Output the [X, Y] coordinate of the center of the cell containing the given text.  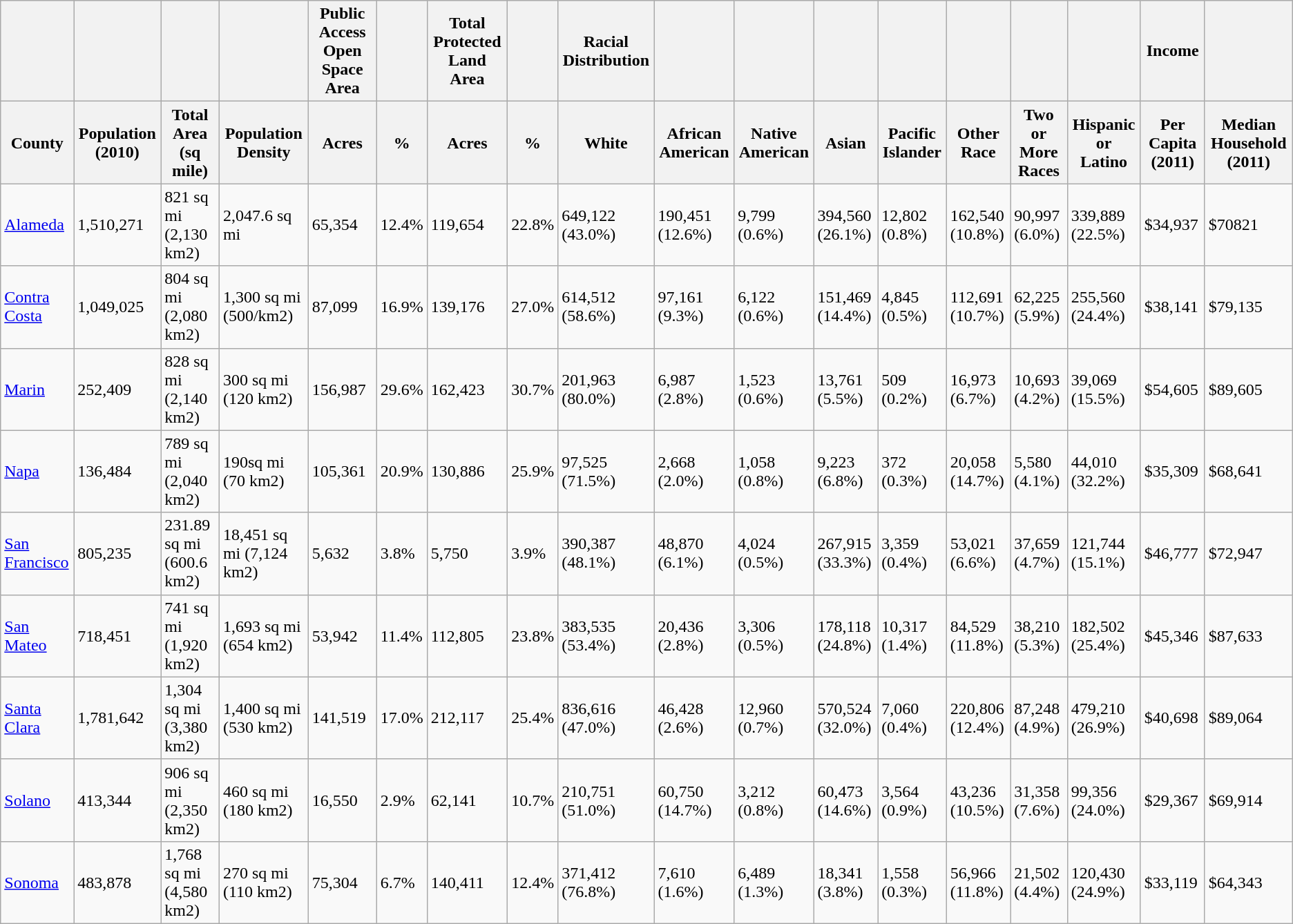
62,225 (5.9%) [1039, 307]
1,768 sq mi (4,580 km2) [191, 883]
$69,914 [1249, 800]
$45,346 [1173, 635]
3,212 (0.8%) [774, 800]
13,761 (5.5%) [845, 389]
4,845 (0.5%) [912, 307]
252,409 [117, 389]
27.0% [533, 307]
10,693 (4.2%) [1039, 389]
Pacific Islander [912, 142]
$38,141 [1173, 307]
$64,343 [1249, 883]
1,300 sq mi (500/km2) [264, 307]
Santa Clara [37, 718]
141,519 [343, 718]
190,451 (12.6%) [694, 225]
84,529 (11.8%) [978, 635]
County [37, 142]
267,915 (33.3%) [845, 554]
San Mateo [37, 635]
1,510,271 [117, 225]
5,580 (4.1%) [1039, 471]
162,540 (10.8%) [978, 225]
Total Protected Land Area [467, 51]
18,341 (3.8%) [845, 883]
Two or More Races [1039, 142]
270 sq mi (110 km2) [264, 883]
97,161 (9.3%) [694, 307]
Population Density [264, 142]
65,354 [343, 225]
105,361 [343, 471]
2,047.6 sq mi [264, 225]
25.4% [533, 718]
3,306 (0.5%) [774, 635]
$54,605 [1173, 389]
$72,947 [1249, 554]
9,799 (0.6%) [774, 225]
White [606, 142]
Other Race [978, 142]
479,210 (26.9%) [1104, 718]
1,049,025 [117, 307]
60,473 (14.6%) [845, 800]
21,502 (4.4%) [1039, 883]
53,942 [343, 635]
828 sq mi (2,140 km2) [191, 389]
Alameda [37, 225]
6,489 (1.3%) [774, 883]
18,451 sq mi (7,124 km2) [264, 554]
Sonoma [37, 883]
$34,937 [1173, 225]
5,750 [467, 554]
17.0% [402, 718]
$87,633 [1249, 635]
201,963 (80.0%) [606, 389]
789 sq mi (2,040 km2) [191, 471]
37,659 (4.7%) [1039, 554]
99,356 (24.0%) [1104, 800]
20,058 (14.7%) [978, 471]
1,558 (0.3%) [912, 883]
Contra Costa [37, 307]
182,502 (25.4%) [1104, 635]
97,525 (71.5%) [606, 471]
Asian [845, 142]
Native American [774, 142]
$35,309 [1173, 471]
7,060 (0.4%) [912, 718]
906 sq mi (2,350 km2) [191, 800]
614,512 (58.6%) [606, 307]
Population (2010) [117, 142]
12,960 (0.7%) [774, 718]
3,564 (0.9%) [912, 800]
383,535 (53.4%) [606, 635]
56,966 (11.8%) [978, 883]
$70821 [1249, 225]
3.9% [533, 554]
$89,605 [1249, 389]
11.4% [402, 635]
821 sq mi (2,130 km2) [191, 225]
Income [1173, 51]
Napa [37, 471]
87,099 [343, 307]
16.9% [402, 307]
44,010 (32.2%) [1104, 471]
339,889 (22.5%) [1104, 225]
119,654 [467, 225]
60,750 (14.7%) [694, 800]
29.6% [402, 389]
3.8% [402, 554]
20,436 (2.8%) [694, 635]
$29,367 [1173, 800]
$68,641 [1249, 471]
136,484 [117, 471]
9,223 (6.8%) [845, 471]
371,412 (76.8%) [606, 883]
805,235 [117, 554]
121,744 (15.1%) [1104, 554]
16,550 [343, 800]
Hispanic or Latino [1104, 142]
23.8% [533, 635]
African American [694, 142]
3,359 (0.4%) [912, 554]
20.9% [402, 471]
$33,119 [1173, 883]
43,236 (10.5%) [978, 800]
178,118 (24.8%) [845, 635]
38,210 (5.3%) [1039, 635]
372 (0.3%) [912, 471]
836,616 (47.0%) [606, 718]
255,560 (24.4%) [1104, 307]
210,751 (51.0%) [606, 800]
649,122 (43.0%) [606, 225]
Marin [37, 389]
120,430 (24.9%) [1104, 883]
394,560 (26.1%) [845, 225]
156,987 [343, 389]
4,024 (0.5%) [774, 554]
1,400 sq mi (530 km2) [264, 718]
Solano [37, 800]
212,117 [467, 718]
130,886 [467, 471]
$89,064 [1249, 718]
12,802 (0.8%) [912, 225]
112,691 (10.7%) [978, 307]
Per Capita (2011) [1173, 142]
570,524 (32.0%) [845, 718]
231.89 sq mi (600.6 km2) [191, 554]
6,122 (0.6%) [774, 307]
139,176 [467, 307]
16,973 (6.7%) [978, 389]
22.8% [533, 225]
2.9% [402, 800]
741 sq mi (1,920 km2) [191, 635]
31,358 (7.6%) [1039, 800]
48,870 (6.1%) [694, 554]
10.7% [533, 800]
718,451 [117, 635]
413,344 [117, 800]
62,141 [467, 800]
1,781,642 [117, 718]
151,469 (14.4%) [845, 307]
$79,135 [1249, 307]
10,317 (1.4%) [912, 635]
39,069 (15.5%) [1104, 389]
483,878 [117, 883]
2,668 (2.0%) [694, 471]
1,058 (0.8%) [774, 471]
6,987 (2.8%) [694, 389]
300 sq mi (120 km2) [264, 389]
220,806 (12.4%) [978, 718]
140,411 [467, 883]
162,423 [467, 389]
1,693 sq mi (654 km2) [264, 635]
$40,698 [1173, 718]
1,304 sq mi (3,380 km2) [191, 718]
804 sq mi (2,080 km2) [191, 307]
46,428 (2.6%) [694, 718]
75,304 [343, 883]
$46,777 [1173, 554]
6.7% [402, 883]
90,997 (6.0%) [1039, 225]
25.9% [533, 471]
460 sq mi (180 km2) [264, 800]
190sq mi (70 km2) [264, 471]
390,387 (48.1%) [606, 554]
53,021 (6.6%) [978, 554]
112,805 [467, 635]
Racial Distribution [606, 51]
1,523 (0.6%) [774, 389]
509 (0.2%) [912, 389]
Median Household (2011) [1249, 142]
San Francisco [37, 554]
5,632 [343, 554]
87,248 (4.9%) [1039, 718]
Public Access Open Space Area [343, 51]
30.7% [533, 389]
7,610 (1.6%) [694, 883]
Total Area (sq mile) [191, 142]
